Find where the given text appears and provide that cell's center as (x, y) coordinate. 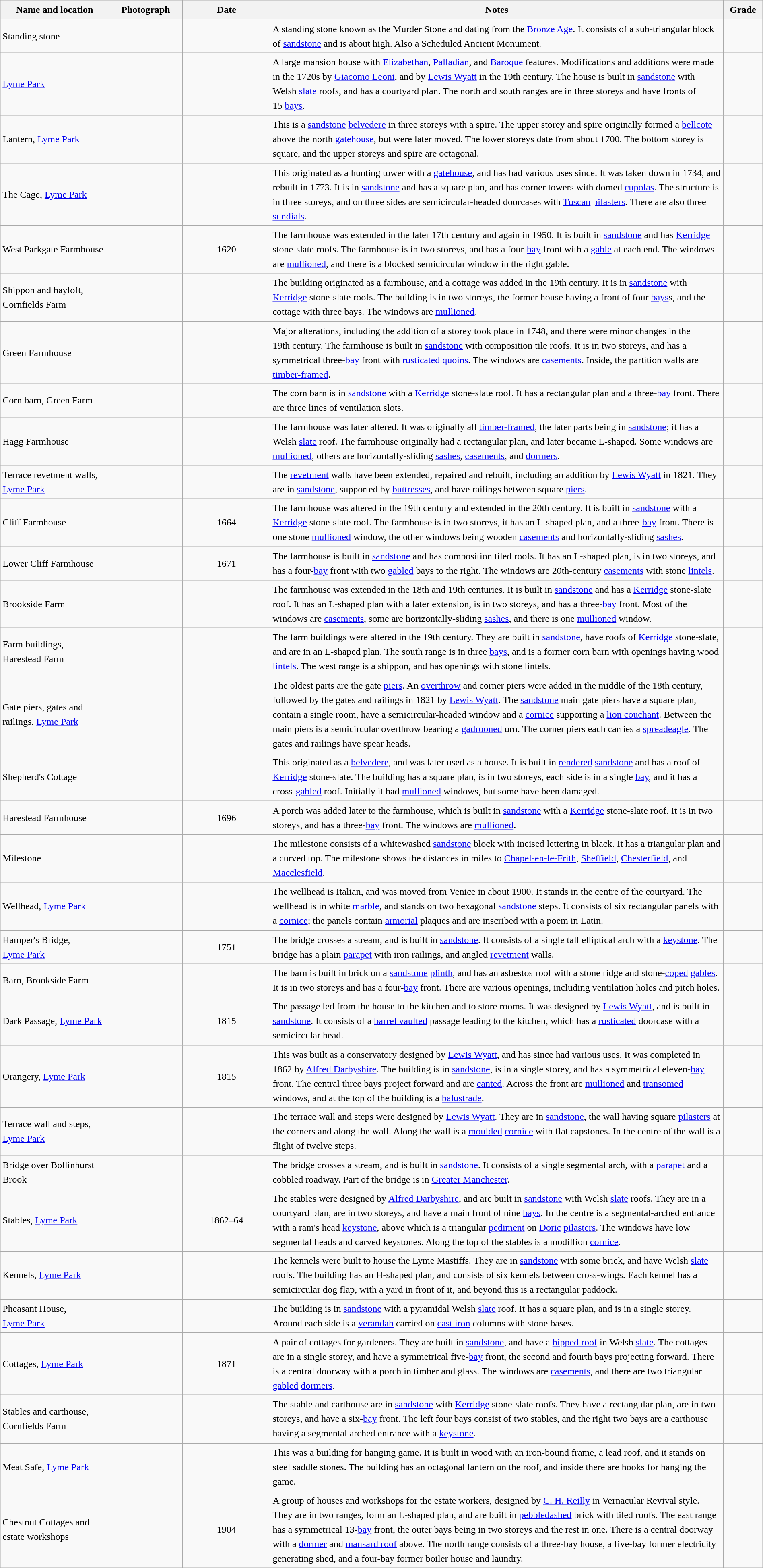
Meat Safe, Lyme Park (55, 1467)
Orangery, Lyme Park (55, 1076)
Brookside Farm (55, 604)
Bridge over Bollinhurst Brook (55, 1172)
Dark Passage, Lyme Park (55, 1021)
Milestone (55, 858)
Cliff Farmhouse (55, 523)
Terrace wall and steps, Lyme Park (55, 1132)
Photograph (146, 10)
Hagg Farmhouse (55, 441)
1862–64 (227, 1220)
Notes (497, 10)
Barn, Brookside Farm (55, 980)
1620 (227, 250)
Gate piers, gates and railings, Lyme Park (55, 714)
Hamper's Bridge,Lyme Park (55, 947)
Harestead Farmhouse (55, 817)
1751 (227, 947)
Green Farmhouse (55, 353)
Corn barn, Green Farm (55, 400)
Shepherd's Cottage (55, 777)
Grade (743, 10)
Lantern, Lyme Park (55, 139)
Farm buildings,Harestead Farm (55, 652)
Stables, Lyme Park (55, 1220)
Shippon and hayloft,Cornfields Farm (55, 297)
Lyme Park (55, 84)
West Parkgate Farmhouse (55, 250)
Date (227, 10)
Stables and carthouse,Cornfields Farm (55, 1419)
1671 (227, 564)
1696 (227, 817)
The Cage, Lyme Park (55, 194)
Chestnut Cottages and estate workshops (55, 1529)
Pheasant House,Lyme Park (55, 1316)
Name and location (55, 10)
Kennels, Lyme Park (55, 1275)
Wellhead, Lyme Park (55, 906)
Cottages, Lyme Park (55, 1364)
Lower Cliff Farmhouse (55, 564)
1871 (227, 1364)
1904 (227, 1529)
Terrace revetment walls,Lyme Park (55, 482)
Standing stone (55, 36)
1664 (227, 523)
